Locate the cell with the specified text and output its [X, Y] center coordinate. 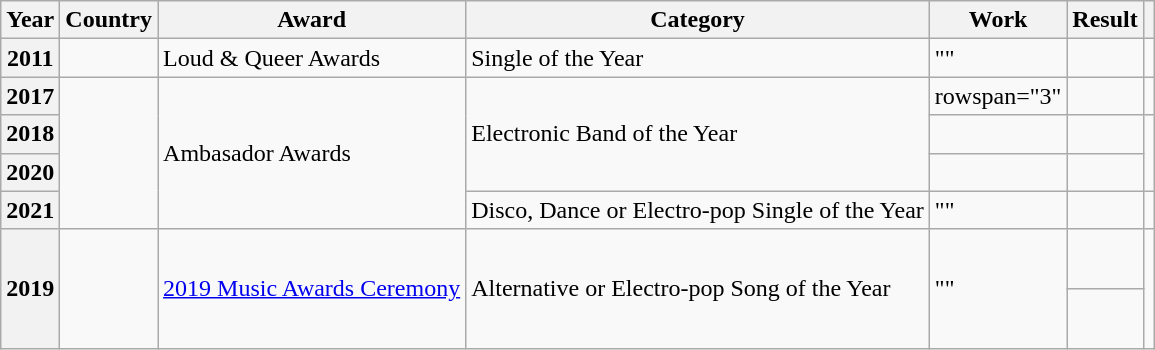
Work [998, 20]
Year [30, 20]
Loud & Queer Awards [312, 58]
2021 [30, 210]
Alternative or Electro-pop Song of the Year [698, 288]
Country [109, 20]
2020 [30, 172]
2019 [30, 288]
Award [312, 20]
2018 [30, 134]
Single of the Year [698, 58]
2017 [30, 96]
Disco, Dance or Electro-pop Single of the Year [698, 210]
2011 [30, 58]
Result [1105, 20]
Electronic Band of the Year [698, 134]
2019 Music Awards Ceremony [312, 288]
Ambasador Awards [312, 153]
rowspan="3" [998, 96]
Category [698, 20]
